Capture the cell that displays the provided text and extract its (X, Y) central coordinate. 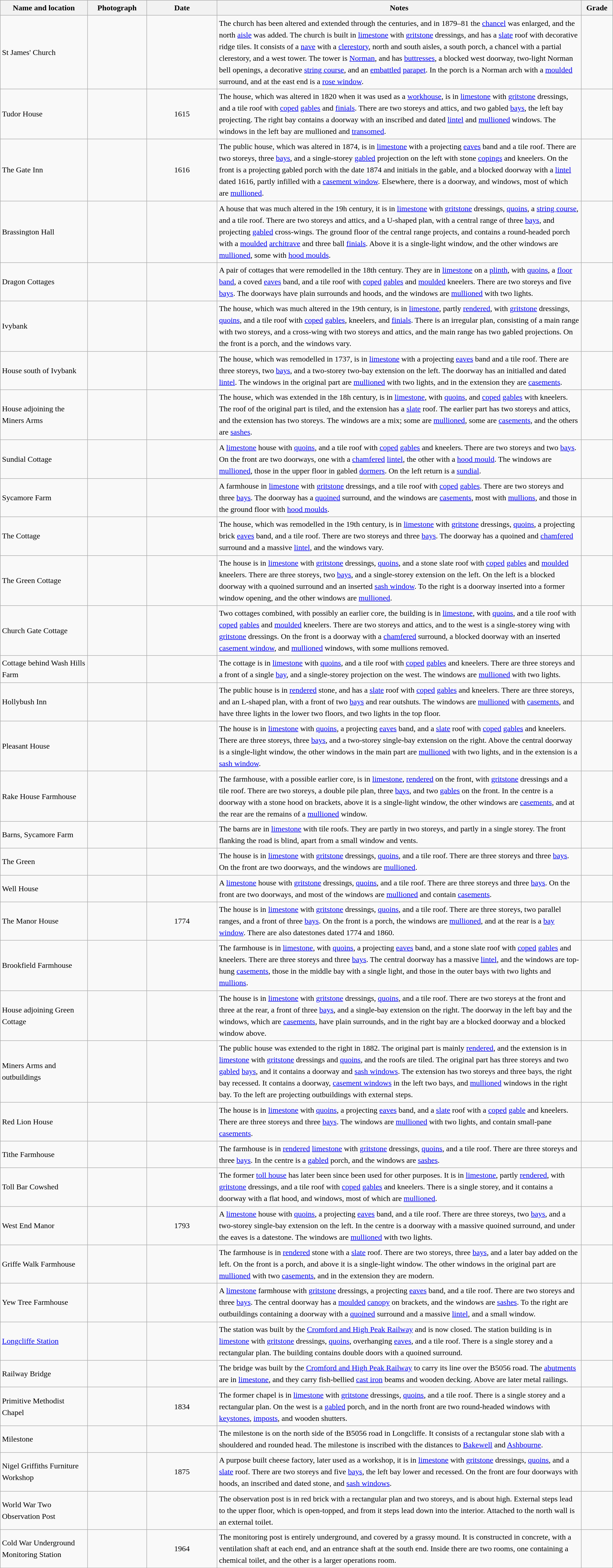
Rake House Farmhouse (44, 796)
Hollybush Inn (44, 702)
Pleasant House (44, 746)
Longcliffe Station (44, 1341)
1875 (182, 1472)
1964 (182, 1549)
Cottage behind Wash Hills Farm (44, 669)
Railway Bridge (44, 1374)
Brassington Hall (44, 232)
Brookfield Farmhouse (44, 966)
Notes (399, 8)
Grade (597, 8)
1793 (182, 1226)
Cold War Underground Monitoring Station (44, 1549)
Miners Arms and outbuildings (44, 1072)
Nigel Griffiths Furniture Workshop (44, 1472)
Sycamore Farm (44, 497)
Ivybank (44, 326)
The Green Cottage (44, 581)
Yew Tree Farmhouse (44, 1303)
Well House (44, 889)
Red Lion House (44, 1121)
Date (182, 8)
House south of Ivybank (44, 371)
Name and location (44, 8)
Milestone (44, 1439)
St James' Church (44, 52)
1774 (182, 921)
Toll Bar Cowshed (44, 1187)
Dragon Cottages (44, 282)
House adjoining Green Cottage (44, 1015)
1616 (182, 170)
Tithe Farmhouse (44, 1154)
1834 (182, 1407)
The Gate Inn (44, 170)
Sundial Cottage (44, 459)
World War Two Observation Post (44, 1510)
The Cottage (44, 536)
The Manor House (44, 921)
Barns, Sycamore Farm (44, 835)
West End Manor (44, 1226)
The Green (44, 861)
Church Gate Cottage (44, 631)
Tudor House (44, 114)
Primitive Methodist Chapel (44, 1407)
House adjoining the Miners Arms (44, 415)
1615 (182, 114)
Photograph (117, 8)
Griffe Walk Farmhouse (44, 1264)
